Provide the [x, y] coordinate of the cell's center where the given text is located.  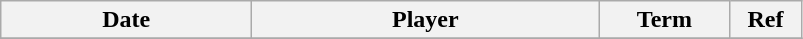
Term [664, 20]
Player [426, 20]
Ref [766, 20]
Date [126, 20]
